Locate the cell with the specified text and output its (x, y) center coordinate. 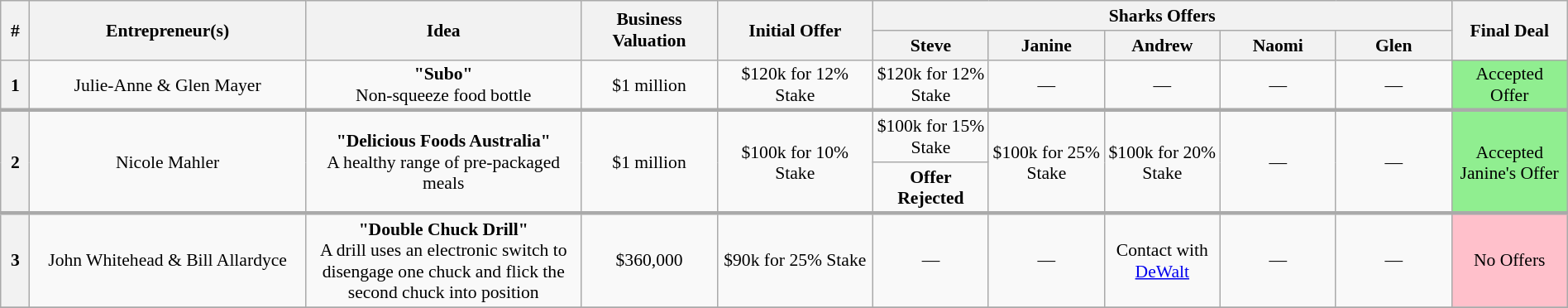
$100k for 15% Stake (930, 137)
Sharks Offers (1162, 16)
"Double Chuck Drill" A drill uses an electronic switch to disengage one chuck and flick the second chuck into position (443, 260)
Initial Offer (795, 30)
$90k for 25% Stake (795, 260)
Janine (1046, 46)
Offer Rejected (930, 187)
1 (15, 84)
Accepted Janine's Offer (1509, 162)
Idea (443, 30)
Julie-Anne & Glen Mayer (168, 84)
"Delicious Foods Australia" A healthy range of pre-packaged meals (443, 162)
$360,000 (649, 260)
$100k for 10% Stake (795, 162)
No Offers (1509, 260)
Naomi (1278, 46)
Andrew (1162, 46)
Entrepreneur(s) (168, 30)
Final Deal (1509, 30)
"Subo" Non-squeeze food bottle (443, 84)
$100k for 25% Stake (1046, 162)
Accepted Offer (1509, 84)
# (15, 30)
$100k for 20% Stake (1162, 162)
John Whitehead & Bill Allardyce (168, 260)
Business Valuation (649, 30)
Nicole Mahler (168, 162)
Contact with DeWalt (1162, 260)
2 (15, 162)
Steve (930, 46)
3 (15, 260)
Glen (1394, 46)
